For the text-containing cell, return its midpoint in (X, Y) coordinate format. 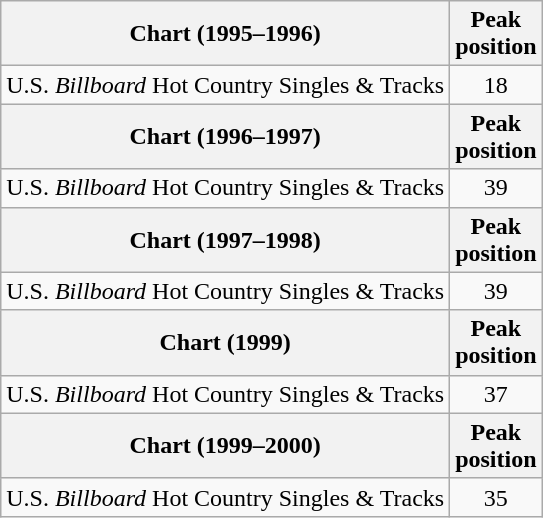
37 (496, 394)
Chart (1997–1998) (226, 240)
18 (496, 85)
Chart (1999–2000) (226, 446)
Chart (1996–1997) (226, 136)
35 (496, 497)
Chart (1999) (226, 342)
Chart (1995–1996) (226, 34)
